Output the [X, Y] coordinate of the center of the cell containing the given text.  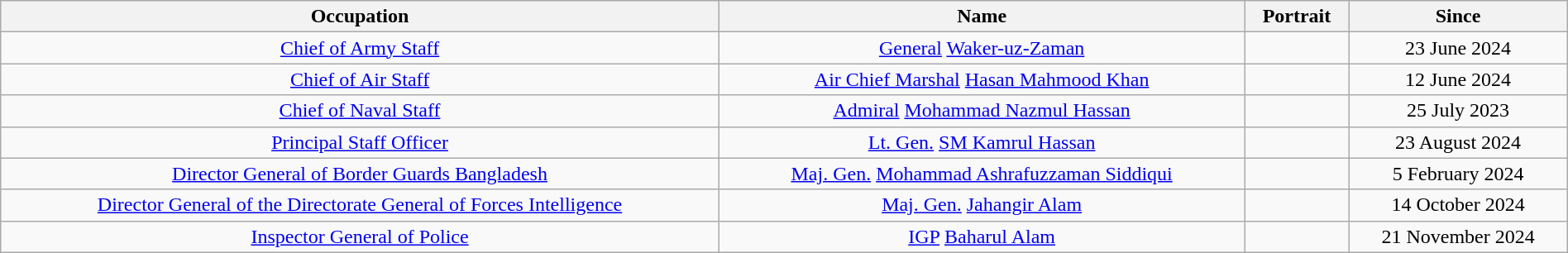
23 June 2024 [1458, 48]
General Waker-uz-Zaman [982, 48]
23 August 2024 [1458, 142]
Admiral Mohammad Nazmul Hassan [982, 111]
Inspector General of Police [361, 236]
Chief of Army Staff [361, 48]
Occupation [361, 17]
Air Chief Marshal Hasan Mahmood Khan [982, 79]
25 July 2023 [1458, 111]
Director General of Border Guards Bangladesh [361, 174]
21 November 2024 [1458, 236]
Portrait [1297, 17]
Name [982, 17]
Chief of Naval Staff [361, 111]
IGP Baharul Alam [982, 236]
Maj. Gen. Jahangir Alam [982, 205]
Chief of Air Staff [361, 79]
5 February 2024 [1458, 174]
Lt. Gen. SM Kamrul Hassan [982, 142]
Director General of the Directorate General of Forces Intelligence [361, 205]
Principal Staff Officer [361, 142]
12 June 2024 [1458, 79]
14 October 2024 [1458, 205]
Maj. Gen. Mohammad Ashrafuzzaman Siddiqui [982, 174]
Since [1458, 17]
